Return the [X, Y] coordinate for the center point of the cell that contains the specified text.  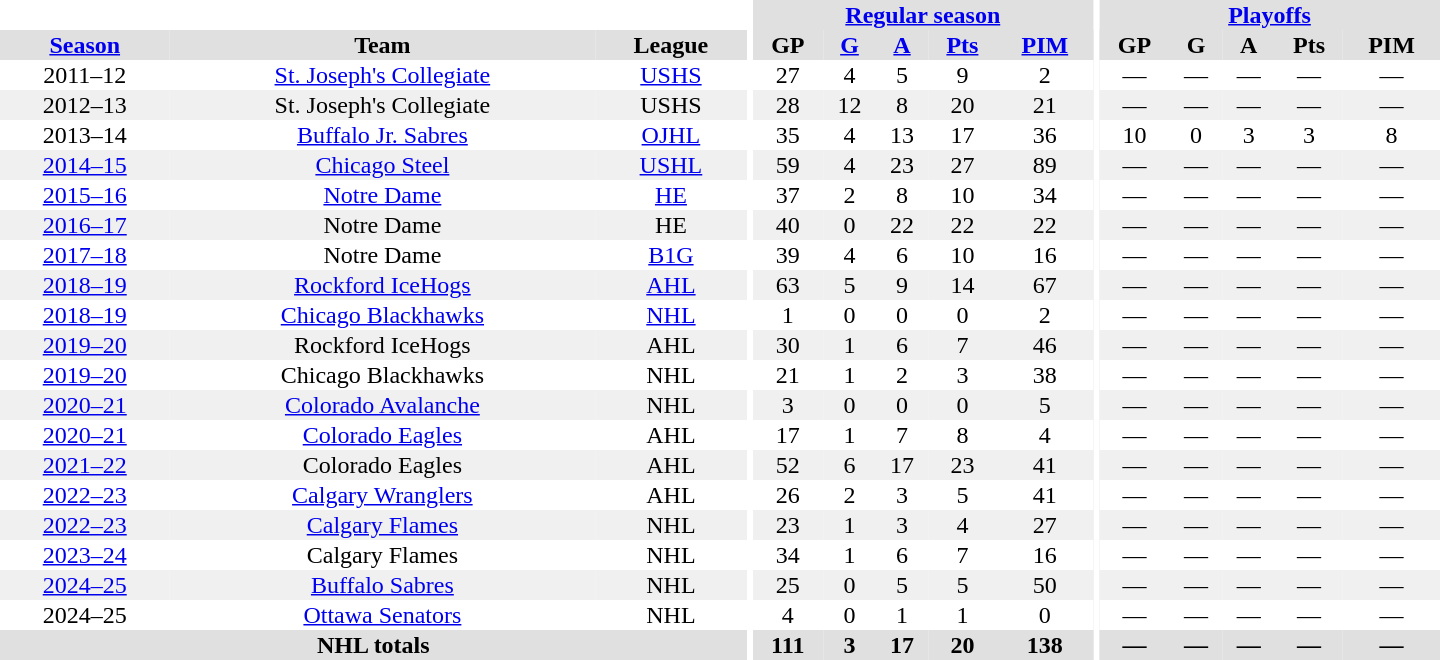
B1G [670, 255]
Chicago Steel [382, 165]
Playoffs [1270, 15]
2015–16 [84, 195]
2021–22 [84, 465]
USHL [670, 165]
111 [788, 645]
NHL totals [374, 645]
28 [788, 105]
30 [788, 345]
39 [788, 255]
52 [788, 465]
35 [788, 135]
2023–24 [84, 555]
Team [382, 45]
14 [962, 285]
67 [1044, 285]
2013–14 [84, 135]
37 [788, 195]
46 [1044, 345]
13 [902, 135]
Ottawa Senators [382, 615]
12 [850, 105]
Buffalo Sabres [382, 585]
26 [788, 495]
138 [1044, 645]
38 [1044, 375]
Regular season [922, 15]
25 [788, 585]
Colorado Avalanche [382, 405]
2012–13 [84, 105]
Season [84, 45]
63 [788, 285]
59 [788, 165]
36 [1044, 135]
2011–12 [84, 75]
2017–18 [84, 255]
League [670, 45]
Calgary Wranglers [382, 495]
50 [1044, 585]
OJHL [670, 135]
Buffalo Jr. Sabres [382, 135]
40 [788, 225]
89 [1044, 165]
2014–15 [84, 165]
2016–17 [84, 225]
